Detect which cell encompasses the target text, then output its (X, Y) center coordinate. 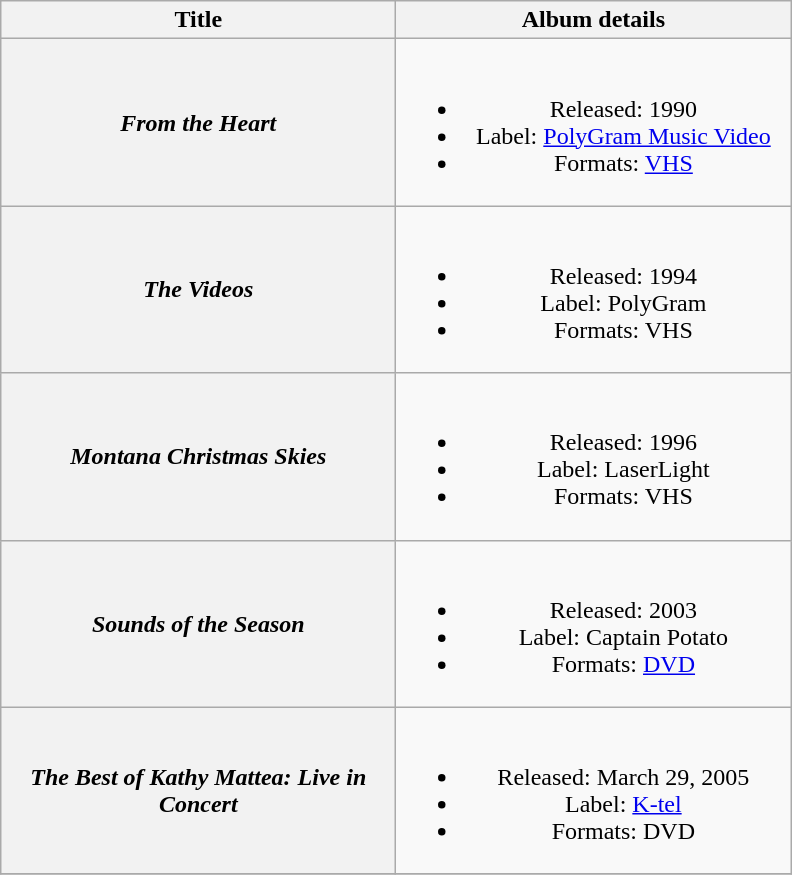
Released: 1994Label: PolyGramFormats: VHS (594, 290)
The Videos (198, 290)
Montana Christmas Skies (198, 456)
The Best of Kathy Mattea: Live in Concert (198, 790)
Album details (594, 20)
Title (198, 20)
Released: March 29, 2005Label: K-telFormats: DVD (594, 790)
Sounds of the Season (198, 624)
From the Heart (198, 122)
Released: 1996Label: LaserLightFormats: VHS (594, 456)
Released: 1990Label: PolyGram Music VideoFormats: VHS (594, 122)
Released: 2003Label: Captain PotatoFormats: DVD (594, 624)
